Find where the given text appears and provide that cell's center as (x, y) coordinate. 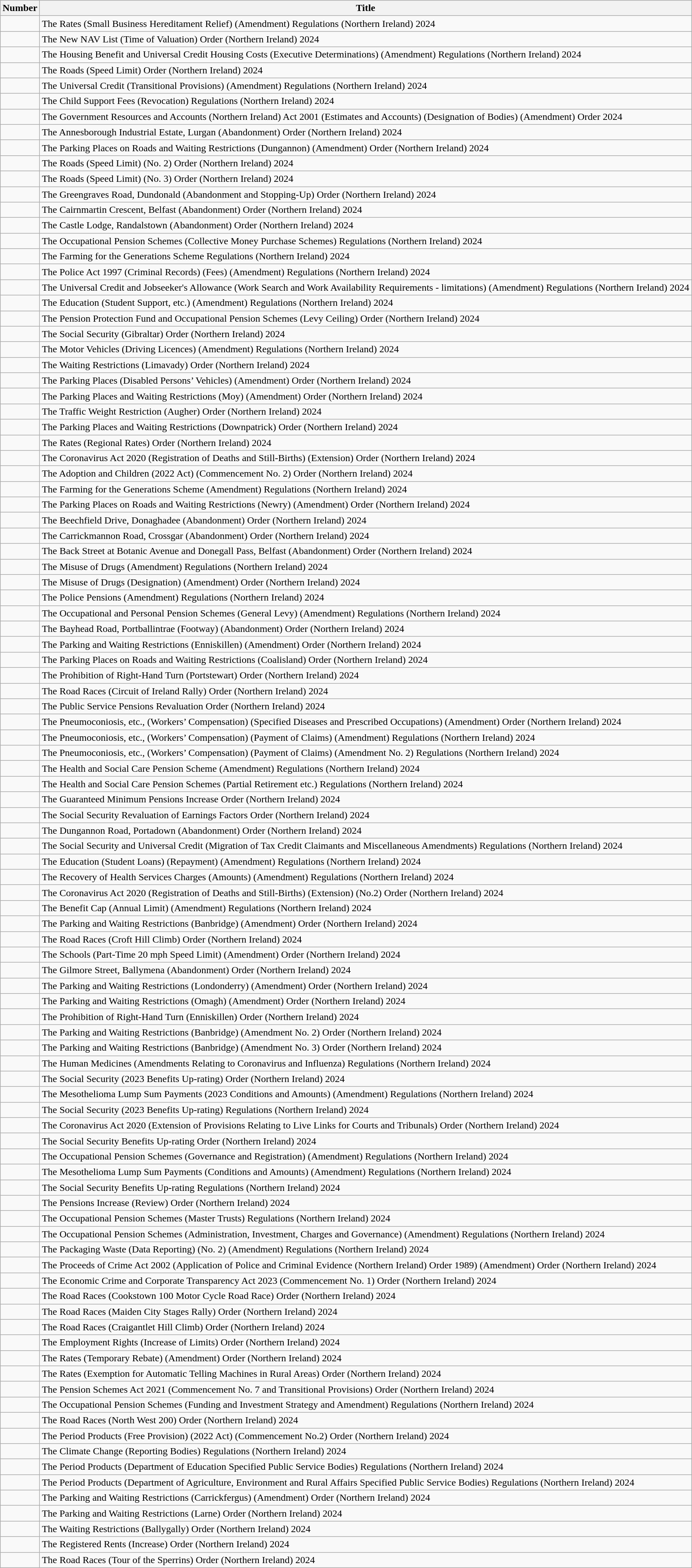
Number (20, 8)
The Coronavirus Act 2020 (Registration of Deaths and Still-Births) (Extension) Order (Northern Ireland) 2024 (366, 458)
The Pension Schemes Act 2021 (Commencement No. 7 and Transitional Provisions) Order (Northern Ireland) 2024 (366, 1389)
The Greengraves Road, Dundonald (Abandonment and Stopping-Up) Order (Northern Ireland) 2024 (366, 194)
The Annesborough Industrial Estate, Lurgan (Abandonment) Order (Northern Ireland) 2024 (366, 132)
The Rates (Exemption for Automatic Telling Machines in Rural Areas) Order (Northern Ireland) 2024 (366, 1374)
The Government Resources and Accounts (Northern Ireland) Act 2001 (Estimates and Accounts) (Designation of Bodies) (Amendment) Order 2024 (366, 117)
The Coronavirus Act 2020 (Extension of Provisions Relating to Live Links for Courts and Tribunals) Order (Northern Ireland) 2024 (366, 1125)
The Parking Places on Roads and Waiting Restrictions (Dungannon) (Amendment) Order (Northern Ireland) 2024 (366, 148)
The Roads (Speed Limit) Order (Northern Ireland) 2024 (366, 70)
The Mesothelioma Lump Sum Payments (Conditions and Amounts) (Amendment) Regulations (Northern Ireland) 2024 (366, 1172)
The Health and Social Care Pension Schemes (Partial Retirement etc.) Regulations (Northern Ireland) 2024 (366, 784)
The Parking Places on Roads and Waiting Restrictions (Coalisland) Order (Northern Ireland) 2024 (366, 660)
The Parking and Waiting Restrictions (Omagh) (Amendment) Order (Northern Ireland) 2024 (366, 1001)
The Parking and Waiting Restrictions (Enniskillen) (Amendment) Order (Northern Ireland) 2024 (366, 644)
The Period Products (Department of Education Specified Public Service Bodies) Regulations (Northern Ireland) 2024 (366, 1467)
The Education (Student Loans) (Repayment) (Amendment) Regulations (Northern Ireland) 2024 (366, 861)
The Pneumoconiosis, etc., (Workers’ Compensation) (Payment of Claims) (Amendment No. 2) Regulations (Northern Ireland) 2024 (366, 753)
The Occupational Pension Schemes (Master Trusts) Regulations (Northern Ireland) 2024 (366, 1219)
The Period Products (Free Provision) (2022 Act) (Commencement No.2) Order (Northern Ireland) 2024 (366, 1435)
The Proceeds of Crime Act 2002 (Application of Police and Criminal Evidence (Northern Ireland) Order 1989) (Amendment) Order (Northern Ireland) 2024 (366, 1265)
The Misuse of Drugs (Designation) (Amendment) Order (Northern Ireland) 2024 (366, 582)
The Occupational Pension Schemes (Administration, Investment, Charges and Governance) (Amendment) Regulations (Northern Ireland) 2024 (366, 1234)
The Roads (Speed Limit) (No. 3) Order (Northern Ireland) 2024 (366, 179)
The Employment Rights (Increase of Limits) Order (Northern Ireland) 2024 (366, 1343)
The Motor Vehicles (Driving Licences) (Amendment) Regulations (Northern Ireland) 2024 (366, 349)
The Parking Places and Waiting Restrictions (Downpatrick) Order (Northern Ireland) 2024 (366, 427)
The Mesothelioma Lump Sum Payments (2023 Conditions and Amounts) (Amendment) Regulations (Northern Ireland) 2024 (366, 1094)
The Road Races (Croft Hill Climb) Order (Northern Ireland) 2024 (366, 939)
The Parking and Waiting Restrictions (Banbridge) (Amendment) Order (Northern Ireland) 2024 (366, 923)
The Prohibition of Right-Hand Turn (Enniskillen) Order (Northern Ireland) 2024 (366, 1017)
The Social Security (2023 Benefits Up-rating) Order (Northern Ireland) 2024 (366, 1079)
The Rates (Temporary Rebate) (Amendment) Order (Northern Ireland) 2024 (366, 1358)
The Parking and Waiting Restrictions (Banbridge) (Amendment No. 3) Order (Northern Ireland) 2024 (366, 1048)
The Road Races (Cookstown 100 Motor Cycle Road Race) Order (Northern Ireland) 2024 (366, 1296)
The Farming for the Generations Scheme (Amendment) Regulations (Northern Ireland) 2024 (366, 489)
The Education (Student Support, etc.) (Amendment) Regulations (Northern Ireland) 2024 (366, 303)
The Child Support Fees (Revocation) Regulations (Northern Ireland) 2024 (366, 101)
The Benefit Cap (Annual Limit) (Amendment) Regulations (Northern Ireland) 2024 (366, 908)
The Waiting Restrictions (Ballygally) Order (Northern Ireland) 2024 (366, 1529)
The Castle Lodge, Randalstown (Abandonment) Order (Northern Ireland) 2024 (366, 225)
The Registered Rents (Increase) Order (Northern Ireland) 2024 (366, 1544)
The Roads (Speed Limit) (No. 2) Order (Northern Ireland) 2024 (366, 163)
The Recovery of Health Services Charges (Amounts) (Amendment) Regulations (Northern Ireland) 2024 (366, 877)
The New NAV List (Time of Valuation) Order (Northern Ireland) 2024 (366, 39)
Title (366, 8)
The Road Races (Craigantlet Hill Climb) Order (Northern Ireland) 2024 (366, 1327)
The Beechfield Drive, Donaghadee (Abandonment) Order (Northern Ireland) 2024 (366, 520)
The Prohibition of Right-Hand Turn (Portstewart) Order (Northern Ireland) 2024 (366, 675)
The Coronavirus Act 2020 (Registration of Deaths and Still-Births) (Extension) (No.2) Order (Northern Ireland) 2024 (366, 892)
The Police Pensions (Amendment) Regulations (Northern Ireland) 2024 (366, 598)
The Pneumoconiosis, etc., (Workers’ Compensation) (Specified Diseases and Prescribed Occupations) (Amendment) Order (Northern Ireland) 2024 (366, 722)
The Health and Social Care Pension Scheme (Amendment) Regulations (Northern Ireland) 2024 (366, 769)
The Occupational Pension Schemes (Governance and Registration) (Amendment) Regulations (Northern Ireland) 2024 (366, 1156)
The Human Medicines (Amendments Relating to Coronavirus and Influenza) Regulations (Northern Ireland) 2024 (366, 1063)
The Social Security (2023 Benefits Up-rating) Regulations (Northern Ireland) 2024 (366, 1110)
The Parking Places (Disabled Persons’ Vehicles) (Amendment) Order (Northern Ireland) 2024 (366, 380)
The Parking and Waiting Restrictions (Carrickfergus) (Amendment) Order (Northern Ireland) 2024 (366, 1498)
The Road Races (Circuit of Ireland Rally) Order (Northern Ireland) 2024 (366, 691)
The Economic Crime and Corporate Transparency Act 2023 (Commencement No. 1) Order (Northern Ireland) 2024 (366, 1281)
The Social Security Benefits Up-rating Regulations (Northern Ireland) 2024 (366, 1188)
The Guaranteed Minimum Pensions Increase Order (Northern Ireland) 2024 (366, 799)
The Period Products (Department of Agriculture, Environment and Rural Affairs Specified Public Service Bodies) Regulations (Northern Ireland) 2024 (366, 1482)
The Pneumoconiosis, etc., (Workers’ Compensation) (Payment of Claims) (Amendment) Regulations (Northern Ireland) 2024 (366, 738)
The Road Races (North West 200) Order (Northern Ireland) 2024 (366, 1420)
The Housing Benefit and Universal Credit Housing Costs (Executive Determinations) (Amendment) Regulations (Northern Ireland) 2024 (366, 55)
The Social Security (Gibraltar) Order (Northern Ireland) 2024 (366, 334)
The Waiting Restrictions (Limavady) Order (Northern Ireland) 2024 (366, 365)
The Rates (Regional Rates) Order (Northern Ireland) 2024 (366, 442)
The Pensions Increase (Review) Order (Northern Ireland) 2024 (366, 1203)
The Social Security and Universal Credit (Migration of Tax Credit Claimants and Miscellaneous Amendments) Regulations (Northern Ireland) 2024 (366, 846)
The Universal Credit (Transitional Provisions) (Amendment) Regulations (Northern Ireland) 2024 (366, 86)
The Occupational Pension Schemes (Collective Money Purchase Schemes) Regulations (Northern Ireland) 2024 (366, 241)
The Rates (Small Business Hereditament Relief) (Amendment) Regulations (Northern Ireland) 2024 (366, 24)
The Bayhead Road, Portballintrae (Footway) (Abandonment) Order (Northern Ireland) 2024 (366, 629)
The Road Races (Maiden City Stages Rally) Order (Northern Ireland) 2024 (366, 1312)
The Parking Places and Waiting Restrictions (Moy) (Amendment) Order (Northern Ireland) 2024 (366, 396)
The Traffic Weight Restriction (Augher) Order (Northern Ireland) 2024 (366, 411)
The Pension Protection Fund and Occupational Pension Schemes (Levy Ceiling) Order (Northern Ireland) 2024 (366, 318)
The Police Act 1997 (Criminal Records) (Fees) (Amendment) Regulations (Northern Ireland) 2024 (366, 272)
The Parking and Waiting Restrictions (Larne) Order (Northern Ireland) 2024 (366, 1513)
The Social Security Revaluation of Earnings Factors Order (Northern Ireland) 2024 (366, 815)
The Adoption and Children (2022 Act) (Commencement No. 2) Order (Northern Ireland) 2024 (366, 474)
The Occupational and Personal Pension Schemes (General Levy) (Amendment) Regulations (Northern Ireland) 2024 (366, 613)
The Parking and Waiting Restrictions (Banbridge) (Amendment No. 2) Order (Northern Ireland) 2024 (366, 1032)
The Misuse of Drugs (Amendment) Regulations (Northern Ireland) 2024 (366, 567)
The Occupational Pension Schemes (Funding and Investment Strategy and Amendment) Regulations (Northern Ireland) 2024 (366, 1405)
The Cairnmartin Crescent, Belfast (Abandonment) Order (Northern Ireland) 2024 (366, 210)
The Climate Change (Reporting Bodies) Regulations (Northern Ireland) 2024 (366, 1451)
The Parking and Waiting Restrictions (Londonderry) (Amendment) Order (Northern Ireland) 2024 (366, 986)
The Parking Places on Roads and Waiting Restrictions (Newry) (Amendment) Order (Northern Ireland) 2024 (366, 505)
The Road Races (Tour of the Sperrins) Order (Northern Ireland) 2024 (366, 1560)
The Gilmore Street, Ballymena (Abandonment) Order (Northern Ireland) 2024 (366, 970)
The Dungannon Road, Portadown (Abandonment) Order (Northern Ireland) 2024 (366, 830)
The Carrickmannon Road, Crossgar (Abandonment) Order (Northern Ireland) 2024 (366, 536)
The Packaging Waste (Data Reporting) (No. 2) (Amendment) Regulations (Northern Ireland) 2024 (366, 1250)
The Back Street at Botanic Avenue and Donegall Pass, Belfast (Abandonment) Order (Northern Ireland) 2024 (366, 551)
The Farming for the Generations Scheme Regulations (Northern Ireland) 2024 (366, 256)
The Public Service Pensions Revaluation Order (Northern Ireland) 2024 (366, 707)
The Schools (Part-Time 20 mph Speed Limit) (Amendment) Order (Northern Ireland) 2024 (366, 955)
The Social Security Benefits Up-rating Order (Northern Ireland) 2024 (366, 1141)
